Return the (x, y) coordinate for the center point of the cell that contains the specified text.  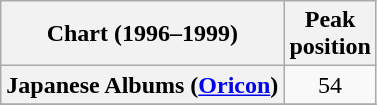
Chart (1996–1999) (142, 34)
Peakposition (330, 34)
54 (330, 85)
Japanese Albums (Oricon) (142, 85)
